Capture the cell that displays the provided text and extract its [x, y] central coordinate. 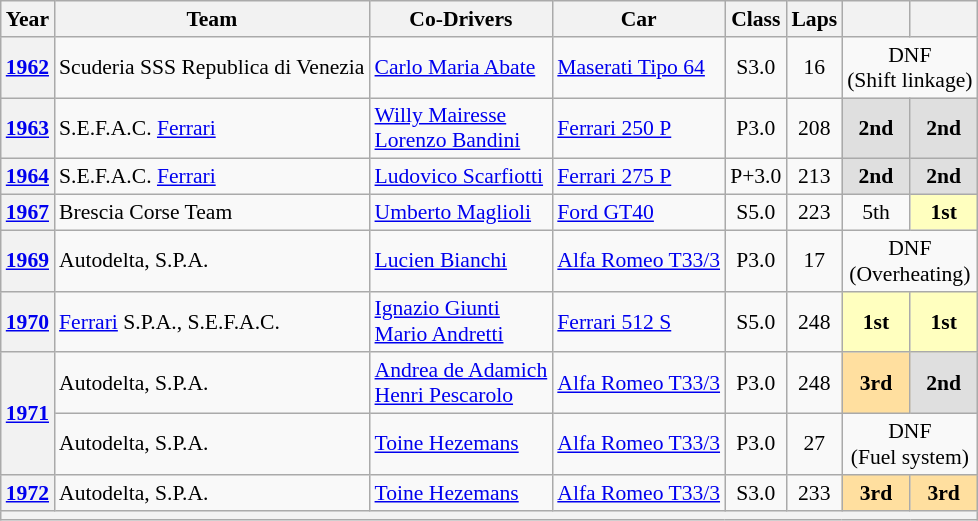
Carlo Maria Abate [462, 68]
1962 [28, 68]
DNF(Shift linkage) [910, 68]
1963 [28, 128]
27 [814, 444]
1971 [28, 414]
Lucien Bianchi [462, 260]
17 [814, 260]
Ferrari 512 S [638, 322]
Maserati Tipo 64 [638, 68]
Year [28, 19]
DNF(Fuel system) [910, 444]
Umberto Maglioli [462, 213]
Ford GT40 [638, 213]
5th [876, 213]
1967 [28, 213]
213 [814, 177]
Laps [814, 19]
Brescia Corse Team [212, 213]
16 [814, 68]
233 [814, 493]
Car [638, 19]
Ludovico Scarfiotti [462, 177]
DNF(Overheating) [910, 260]
1964 [28, 177]
208 [814, 128]
1972 [28, 493]
1969 [28, 260]
Ignazio Giunti Mario Andretti [462, 322]
Co-Drivers [462, 19]
Ferrari S.P.A., S.E.F.A.C. [212, 322]
Scuderia SSS Republica di Venezia [212, 68]
1970 [28, 322]
Willy Mairesse Lorenzo Bandini [462, 128]
P+3.0 [756, 177]
Andrea de Adamich Henri Pescarolo [462, 384]
Ferrari 275 P [638, 177]
Team [212, 19]
Class [756, 19]
223 [814, 213]
Ferrari 250 P [638, 128]
